Identify which cell holds the provided text, then report its [x, y] central coordinate. 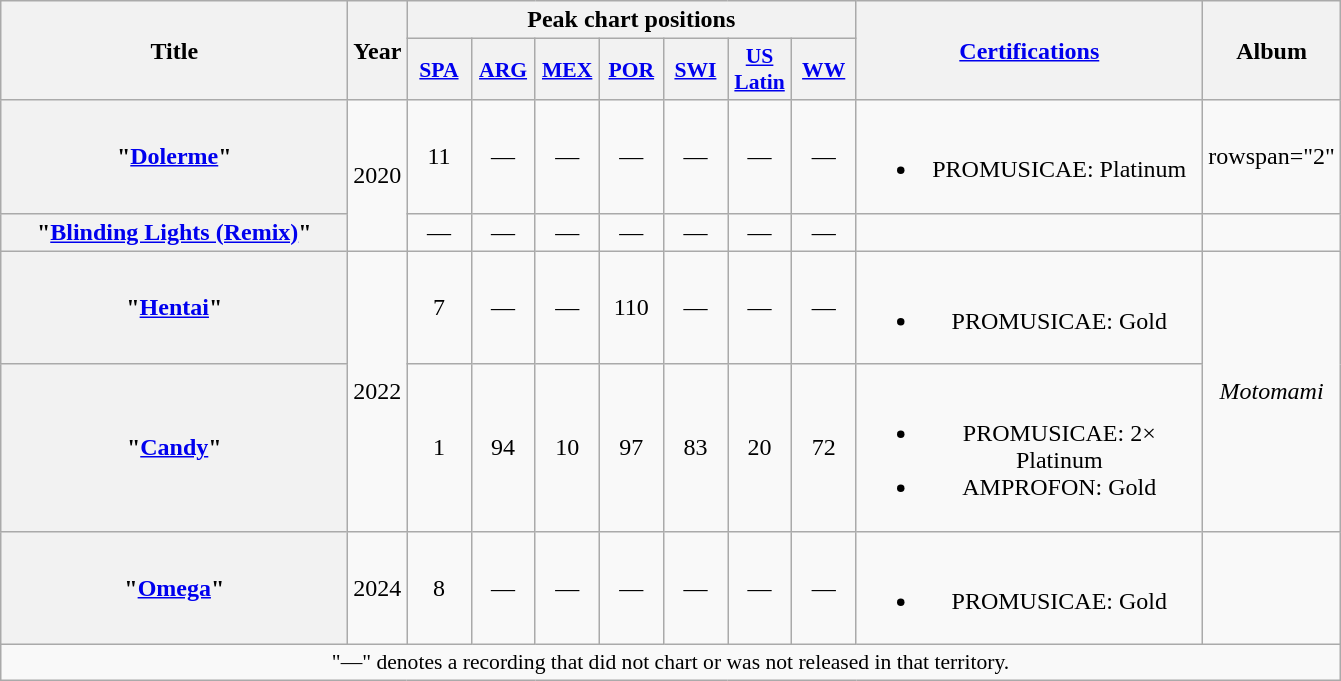
10 [567, 448]
Title [174, 50]
110 [631, 308]
Year [378, 50]
11 [439, 156]
2020 [378, 176]
20 [760, 448]
USLatin [760, 70]
94 [503, 448]
SPA [439, 70]
ARG [503, 70]
SWI [695, 70]
rowspan="2" [1272, 156]
"Candy" [174, 448]
"Blinding Lights (Remix)" [174, 232]
"—" denotes a recording that did not chart or was not released in that territory. [671, 662]
8 [439, 588]
PROMUSICAE: 2× PlatinumAMPROFON: Gold [1030, 448]
MEX [567, 70]
"Hentai" [174, 308]
"Omega" [174, 588]
83 [695, 448]
Motomami [1272, 391]
72 [824, 448]
PROMUSICAE: Platinum [1030, 156]
2022 [378, 391]
97 [631, 448]
"Dolerme" [174, 156]
1 [439, 448]
7 [439, 308]
Certifications [1030, 50]
2024 [378, 588]
WW [824, 70]
POR [631, 70]
Album [1272, 50]
Peak chart positions [632, 20]
